For the text-containing cell, return its midpoint in (x, y) coordinate format. 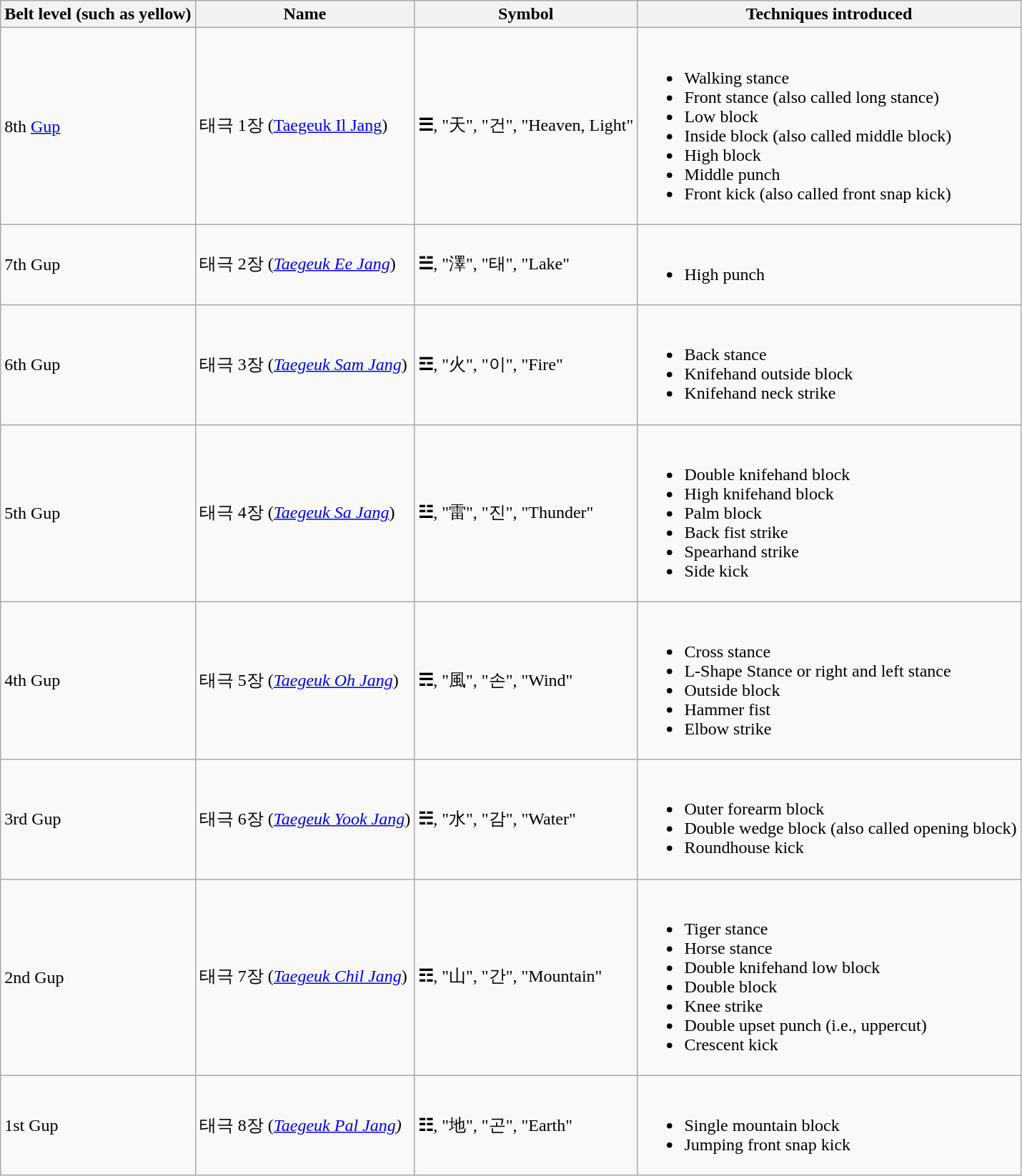
태극 1장 (Taegeuk Il Jang) (304, 126)
2nd Gup (98, 977)
6th Gup (98, 364)
8th Gup (98, 126)
☴, "風", "손", "Wind" (526, 680)
Symbol (526, 14)
Techniques introduced (829, 14)
태극 8장 (Taegeuk Pal Jang) (304, 1125)
Tiger stanceHorse stanceDouble knifehand low blockDouble blockKnee strikeDouble upset punch (i.e., uppercut)Crescent kick (829, 977)
Name (304, 14)
1st Gup (98, 1125)
☵, "水", "감", "Water" (526, 819)
태극 4장 (Taegeuk Sa Jang) (304, 513)
3rd Gup (98, 819)
Single mountain blockJumping front snap kick (829, 1125)
☲, "火", "이", "Fire" (526, 364)
7th Gup (98, 264)
☳, "雷", "진", "Thunder" (526, 513)
Back stanceKnifehand outside blockKnifehand neck strike (829, 364)
Double knifehand blockHigh knifehand blockPalm blockBack fist strikeSpearhand strikeSide kick (829, 513)
태극 2장 (Taegeuk Ee Jang) (304, 264)
태극 7장 (Taegeuk Chil Jang) (304, 977)
☱, "澤", "태", "Lake" (526, 264)
☰, "天", "건", "Heaven, Light" (526, 126)
태극 6장 (Taegeuk Yook Jang) (304, 819)
☶, "山", "간", "Mountain" (526, 977)
Outer forearm blockDouble wedge block (also called opening block)Roundhouse kick (829, 819)
5th Gup (98, 513)
태극 3장 (Taegeuk Sam Jang) (304, 364)
High punch (829, 264)
Cross stanceL-Shape Stance or right and left stanceOutside blockHammer fistElbow strike (829, 680)
4th Gup (98, 680)
☷, "地", "곤", "Earth" (526, 1125)
태극 5장 (Taegeuk Oh Jang) (304, 680)
Belt level (such as yellow) (98, 14)
